Return the [x, y] coordinate for the center point of the cell that contains the specified text.  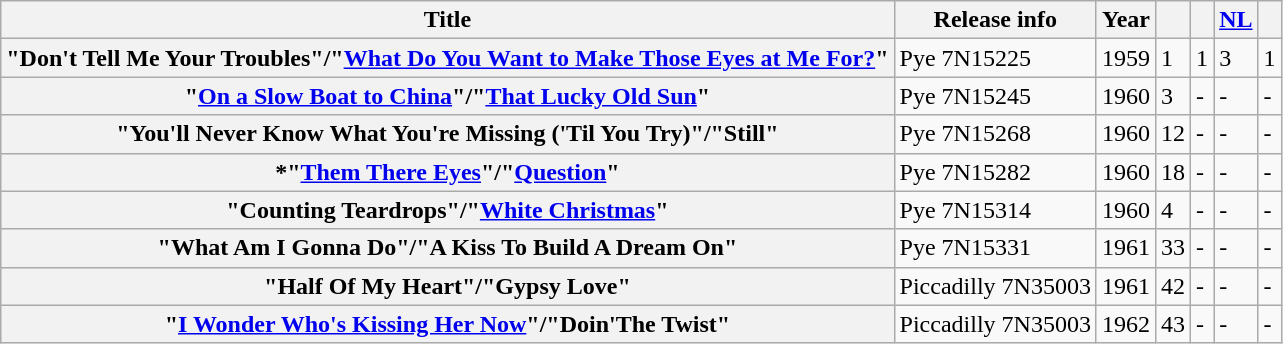
Pye 7N15314 [995, 210]
4 [1174, 210]
33 [1174, 248]
*"Them There Eyes"/"Question" [448, 172]
42 [1174, 286]
"You'll Never Know What You're Missing ('Til You Try)"/"Still" [448, 134]
"Counting Teardrops"/"White Christmas" [448, 210]
"On a Slow Boat to China"/"That Lucky Old Sun" [448, 96]
Pye 7N15282 [995, 172]
Pye 7N15268 [995, 134]
18 [1174, 172]
"Half Of My Heart"/"Gypsy Love" [448, 286]
1962 [1126, 324]
12 [1174, 134]
1959 [1126, 58]
Pye 7N15225 [995, 58]
"Don't Tell Me Your Troubles"/"What Do You Want to Make Those Eyes at Me For?" [448, 58]
Title [448, 20]
Release info [995, 20]
"What Am I Gonna Do"/"A Kiss To Build A Dream On" [448, 248]
43 [1174, 324]
Pye 7N15245 [995, 96]
Pye 7N15331 [995, 248]
NL [1236, 20]
"I Wonder Who's Kissing Her Now"/"Doin'The Twist" [448, 324]
Year [1126, 20]
